Detect which cell encompasses the target text, then output its [X, Y] center coordinate. 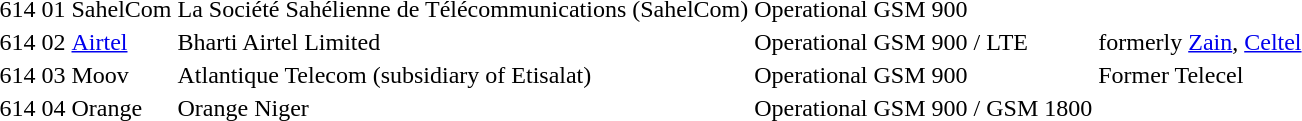
Moov [122, 75]
Bharti Airtel Limited [463, 42]
Atlantique Telecom (subsidiary of Etisalat) [463, 75]
02 [54, 42]
Airtel [122, 42]
03 [54, 75]
GSM 900 [983, 75]
GSM 900 / LTE [983, 42]
